Return [x, y] of the center of cell containing provided text 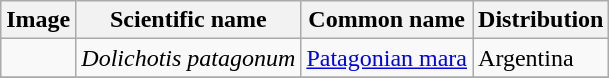
Dolichotis patagonum [188, 58]
Image [38, 20]
Common name [387, 20]
Patagonian mara [387, 58]
Scientific name [188, 20]
Argentina [541, 58]
Distribution [541, 20]
